Output the [x, y] coordinate of the center of the cell containing the given text.  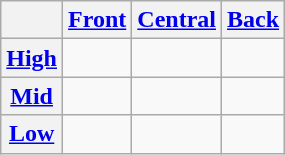
Low [32, 134]
Front [98, 20]
High [32, 58]
Back [254, 20]
Central [177, 20]
Mid [32, 96]
